Identify which cell holds the provided text, then report its [X, Y] central coordinate. 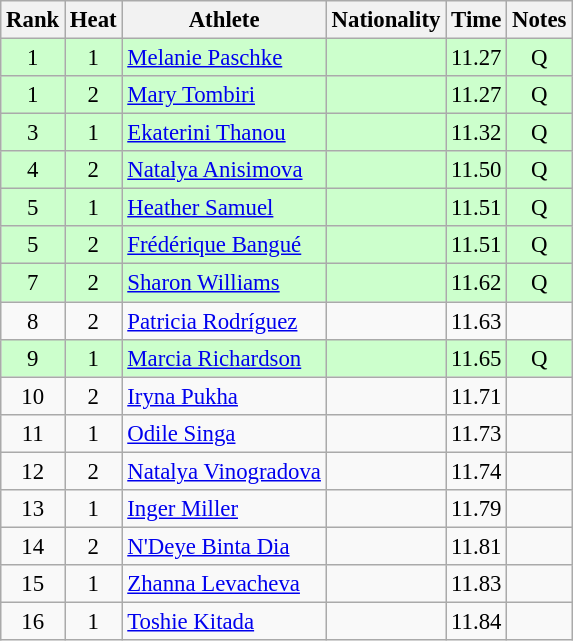
3 [33, 133]
11.62 [476, 283]
Mary Tombiri [224, 95]
Rank [33, 20]
Marcia Richardson [224, 358]
13 [33, 509]
Zhanna Levacheva [224, 584]
11 [33, 433]
11.65 [476, 358]
Natalya Anisimova [224, 170]
Heather Samuel [224, 208]
N'Deye Binta Dia [224, 546]
9 [33, 358]
Athlete [224, 20]
11.32 [476, 133]
11.79 [476, 509]
Iryna Pukha [224, 396]
11.63 [476, 321]
Toshie Kitada [224, 621]
11.74 [476, 471]
11.84 [476, 621]
8 [33, 321]
Melanie Paschke [224, 58]
11.50 [476, 170]
16 [33, 621]
Natalya Vinogradova [224, 471]
Sharon Williams [224, 283]
11.83 [476, 584]
12 [33, 471]
4 [33, 170]
Inger Miller [224, 509]
Time [476, 20]
7 [33, 283]
Nationality [386, 20]
Patricia Rodríguez [224, 321]
10 [33, 396]
Odile Singa [224, 433]
15 [33, 584]
Frédérique Bangué [224, 245]
Ekaterini Thanou [224, 133]
Heat [94, 20]
11.73 [476, 433]
14 [33, 546]
11.71 [476, 396]
Notes [540, 20]
11.81 [476, 546]
